Extract the [x, y] coordinate from the center of the cell holding the provided text.  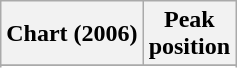
Peak position [189, 34]
Chart (2006) [72, 34]
